Locate the cell with the specified text and output its (x, y) center coordinate. 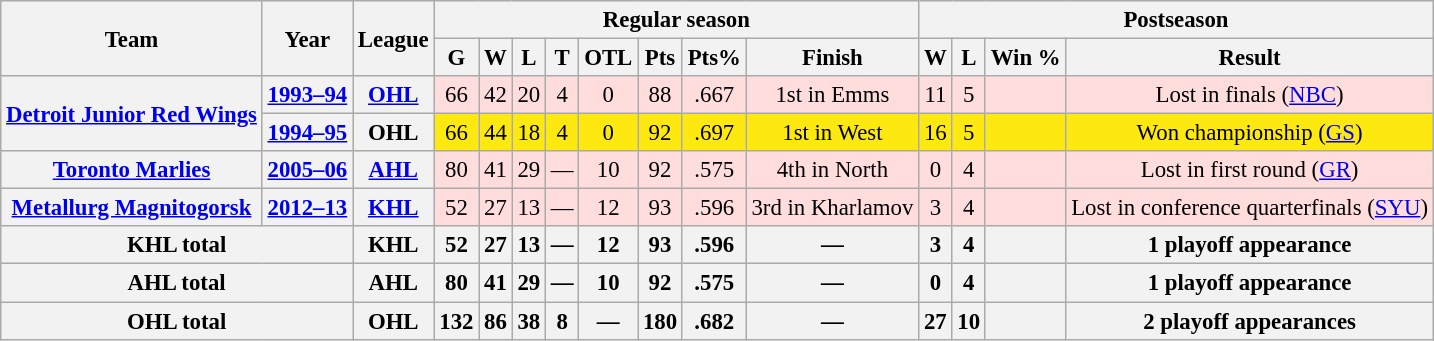
2005–06 (307, 170)
Result (1250, 58)
OTL (608, 58)
Lost in finals (NBC) (1250, 95)
38 (528, 321)
16 (936, 133)
KHL total (177, 245)
2012–13 (307, 208)
42 (496, 95)
.667 (714, 95)
G (456, 58)
Lost in first round (GR) (1250, 170)
Metallurg Magnitogorsk (132, 208)
8 (562, 321)
Postseason (1176, 20)
44 (496, 133)
Team (132, 38)
AHL total (177, 283)
1st in West (832, 133)
Year (307, 38)
18 (528, 133)
Finish (832, 58)
Pts% (714, 58)
Pts (660, 58)
2 playoff appearances (1250, 321)
1st in Emms (832, 95)
1994–95 (307, 133)
OHL total (177, 321)
Won championship (GS) (1250, 133)
11 (936, 95)
.697 (714, 133)
League (394, 38)
180 (660, 321)
T (562, 58)
88 (660, 95)
.682 (714, 321)
1993–94 (307, 95)
20 (528, 95)
Toronto Marlies (132, 170)
Win % (1025, 58)
Detroit Junior Red Wings (132, 114)
Regular season (676, 20)
Lost in conference quarterfinals (SYU) (1250, 208)
4th in North (832, 170)
132 (456, 321)
86 (496, 321)
3rd in Kharlamov (832, 208)
